Find where the given text appears and provide that cell's center as [x, y] coordinate. 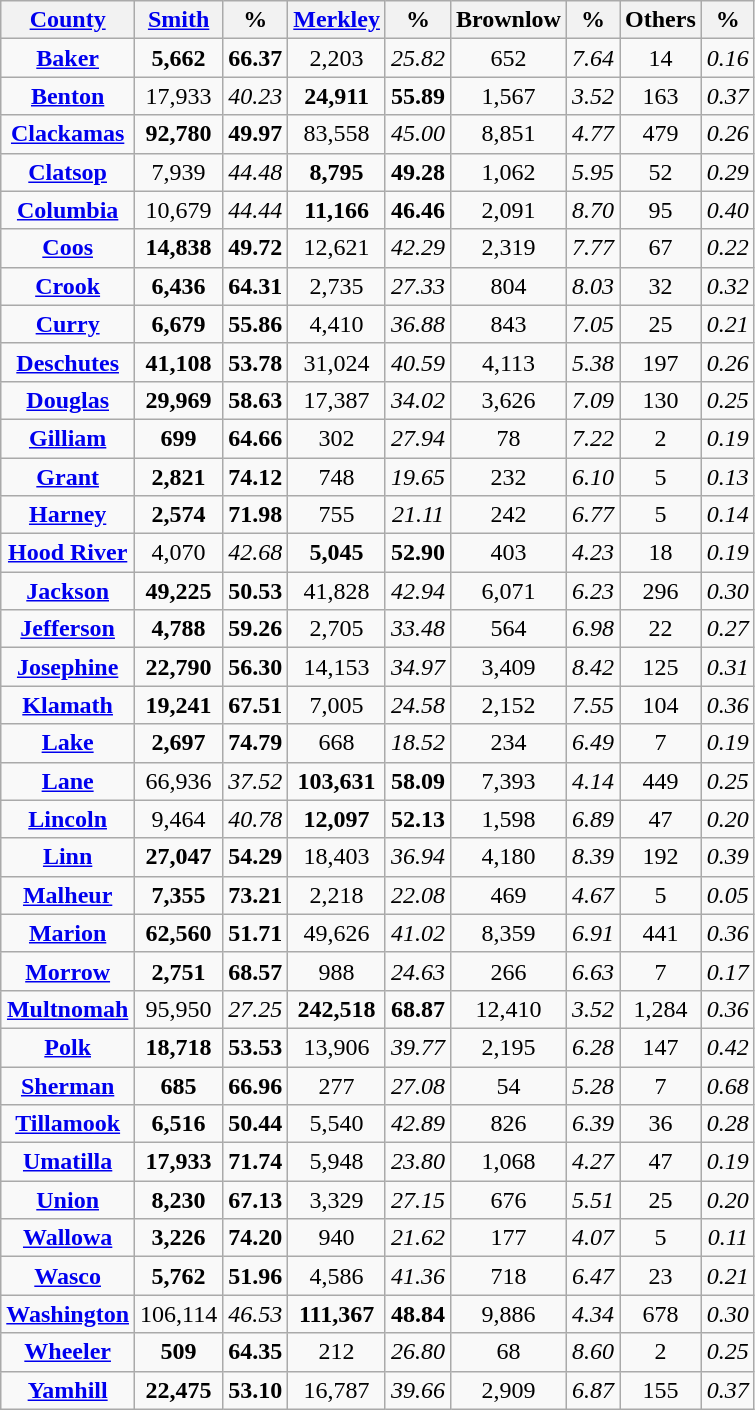
8,851 [509, 134]
748 [337, 477]
21.62 [418, 1238]
Malheur [68, 895]
18 [661, 553]
Harney [68, 515]
564 [509, 629]
7.55 [592, 705]
2,735 [337, 286]
Wasco [68, 1276]
6.63 [592, 971]
3,409 [509, 667]
685 [179, 1085]
6.47 [592, 1276]
699 [179, 438]
27.15 [418, 1200]
County [68, 20]
266 [509, 971]
5,662 [179, 58]
74.20 [256, 1238]
36 [661, 1124]
155 [661, 1390]
5.28 [592, 1085]
1,567 [509, 96]
6.39 [592, 1124]
940 [337, 1238]
49,225 [179, 591]
Clackamas [68, 134]
24,911 [337, 96]
469 [509, 895]
177 [509, 1238]
7.22 [592, 438]
Coos [68, 248]
71.98 [256, 515]
64.35 [256, 1352]
7,939 [179, 172]
74.12 [256, 477]
95 [661, 210]
212 [337, 1352]
49.97 [256, 134]
4.67 [592, 895]
6.49 [592, 743]
4,113 [509, 362]
27.25 [256, 1009]
4,586 [337, 1276]
2,821 [179, 477]
242 [509, 515]
41.36 [418, 1276]
68.57 [256, 971]
147 [661, 1047]
804 [509, 286]
103,631 [337, 781]
6,516 [179, 1124]
678 [661, 1314]
7,005 [337, 705]
42.89 [418, 1124]
48.84 [418, 1314]
32 [661, 286]
Marion [68, 933]
5,540 [337, 1124]
Jefferson [68, 629]
Lane [68, 781]
19,241 [179, 705]
51.71 [256, 933]
54 [509, 1085]
22 [661, 629]
277 [337, 1085]
130 [661, 400]
54.29 [256, 857]
42.68 [256, 553]
36.94 [418, 857]
0.16 [728, 58]
51.96 [256, 1276]
40.59 [418, 362]
24.63 [418, 971]
843 [509, 324]
14,838 [179, 248]
11,166 [337, 210]
988 [337, 971]
23.80 [418, 1162]
19.65 [418, 477]
7.09 [592, 400]
68 [509, 1352]
46.53 [256, 1314]
0.29 [728, 172]
6.10 [592, 477]
Morrow [68, 971]
Josephine [68, 667]
68.87 [418, 1009]
14,153 [337, 667]
163 [661, 96]
6.89 [592, 819]
Crook [68, 286]
2,697 [179, 743]
Yamhill [68, 1390]
2,195 [509, 1047]
Umatilla [68, 1162]
5,762 [179, 1276]
104 [661, 705]
302 [337, 438]
0.17 [728, 971]
2,203 [337, 58]
33.48 [418, 629]
7,393 [509, 781]
8.39 [592, 857]
Baker [68, 58]
826 [509, 1124]
67.13 [256, 1200]
4.07 [592, 1238]
58.09 [418, 781]
Polk [68, 1047]
Union [68, 1200]
49.72 [256, 248]
Tillamook [68, 1124]
0.31 [728, 667]
3,226 [179, 1238]
1,284 [661, 1009]
0.22 [728, 248]
5,948 [337, 1162]
0.05 [728, 895]
676 [509, 1200]
39.77 [418, 1047]
50.53 [256, 591]
66,936 [179, 781]
40.23 [256, 96]
95,950 [179, 1009]
67 [661, 248]
4.77 [592, 134]
64.66 [256, 438]
8.60 [592, 1352]
0.11 [728, 1238]
Benton [68, 96]
53.53 [256, 1047]
Multnomah [68, 1009]
42.94 [418, 591]
2,751 [179, 971]
52.90 [418, 553]
41.02 [418, 933]
Wallowa [68, 1238]
1,068 [509, 1162]
449 [661, 781]
58.63 [256, 400]
0.27 [728, 629]
4,180 [509, 857]
2,319 [509, 248]
8.03 [592, 286]
6.87 [592, 1390]
49.28 [418, 172]
Linn [68, 857]
0.13 [728, 477]
0.32 [728, 286]
Wheeler [68, 1352]
45.00 [418, 134]
92,780 [179, 134]
18,403 [337, 857]
Grant [68, 477]
6.91 [592, 933]
Brownlow [509, 20]
7.05 [592, 324]
4,070 [179, 553]
8,795 [337, 172]
2,574 [179, 515]
21.11 [418, 515]
3,626 [509, 400]
Gilliam [68, 438]
9,886 [509, 1314]
64.31 [256, 286]
67.51 [256, 705]
23 [661, 1276]
8,230 [179, 1200]
6.77 [592, 515]
78 [509, 438]
62,560 [179, 933]
24.58 [418, 705]
2,218 [337, 895]
7,355 [179, 895]
242,518 [337, 1009]
125 [661, 667]
Douglas [68, 400]
8,359 [509, 933]
403 [509, 553]
18,718 [179, 1047]
Klamath [68, 705]
52 [661, 172]
2,091 [509, 210]
0.40 [728, 210]
0.39 [728, 857]
Deschutes [68, 362]
Lincoln [68, 819]
Jackson [68, 591]
Smith [179, 20]
Lake [68, 743]
52.13 [418, 819]
14 [661, 58]
652 [509, 58]
4.14 [592, 781]
7.77 [592, 248]
106,114 [179, 1314]
55.86 [256, 324]
34.97 [418, 667]
12,621 [337, 248]
27.33 [418, 286]
83,558 [337, 134]
0.68 [728, 1085]
56.30 [256, 667]
0.42 [728, 1047]
12,097 [337, 819]
6.23 [592, 591]
668 [337, 743]
46.46 [418, 210]
18.52 [418, 743]
Hood River [68, 553]
25.82 [418, 58]
6,071 [509, 591]
4,410 [337, 324]
50.44 [256, 1124]
Clatsop [68, 172]
2,705 [337, 629]
39.66 [418, 1390]
22,790 [179, 667]
41,108 [179, 362]
9,464 [179, 819]
12,410 [509, 1009]
234 [509, 743]
13,906 [337, 1047]
Merkley [337, 20]
4.34 [592, 1314]
441 [661, 933]
59.26 [256, 629]
40.78 [256, 819]
6,679 [179, 324]
36.88 [418, 324]
7.64 [592, 58]
6,436 [179, 286]
71.74 [256, 1162]
53.78 [256, 362]
5.95 [592, 172]
6.28 [592, 1047]
4.23 [592, 553]
16,787 [337, 1390]
479 [661, 134]
5.51 [592, 1200]
4.27 [592, 1162]
296 [661, 591]
10,679 [179, 210]
37.52 [256, 781]
44.44 [256, 210]
29,969 [179, 400]
27,047 [179, 857]
22,475 [179, 1390]
42.29 [418, 248]
111,367 [337, 1314]
41,828 [337, 591]
Columbia [68, 210]
66.96 [256, 1085]
8.70 [592, 210]
232 [509, 477]
22.08 [418, 895]
17,387 [337, 400]
5,045 [337, 553]
192 [661, 857]
6.98 [592, 629]
31,024 [337, 362]
197 [661, 362]
5.38 [592, 362]
27.94 [418, 438]
49,626 [337, 933]
73.21 [256, 895]
44.48 [256, 172]
Sherman [68, 1085]
3,329 [337, 1200]
0.28 [728, 1124]
26.80 [418, 1352]
509 [179, 1352]
718 [509, 1276]
66.37 [256, 58]
2,152 [509, 705]
74.79 [256, 743]
Others [661, 20]
34.02 [418, 400]
53.10 [256, 1390]
55.89 [418, 96]
2,909 [509, 1390]
1,062 [509, 172]
8.42 [592, 667]
755 [337, 515]
4,788 [179, 629]
Curry [68, 324]
27.08 [418, 1085]
1,598 [509, 819]
Washington [68, 1314]
0.14 [728, 515]
